Provide the (X, Y) coordinate of the cell's center where the given text is located.  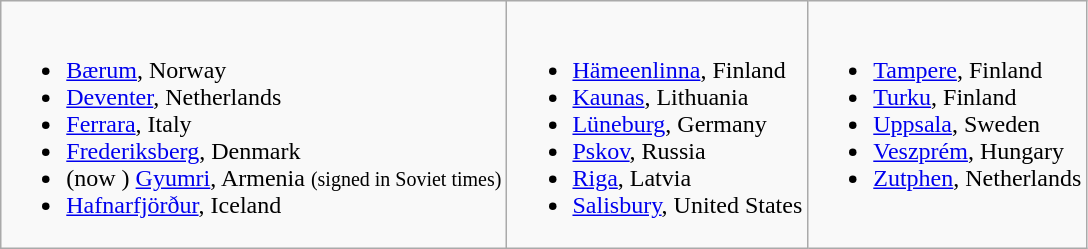
Bærum, Norway Deventer, Netherlands Ferrara, Italy Frederiksberg, Denmark (now ) Gyumri, Armenia (signed in Soviet times) Hafnarfjörður, Iceland (254, 125)
Tampere, Finland Turku, Finland Uppsala, Sweden Veszprém, Hungary Zutphen, Netherlands (948, 125)
Hämeenlinna, Finland Kaunas, Lithuania Lüneburg, Germany Pskov, Russia Riga, Latvia Salisbury, United States (658, 125)
